Provide the [x, y] coordinate of the cell's center where the given text is located.  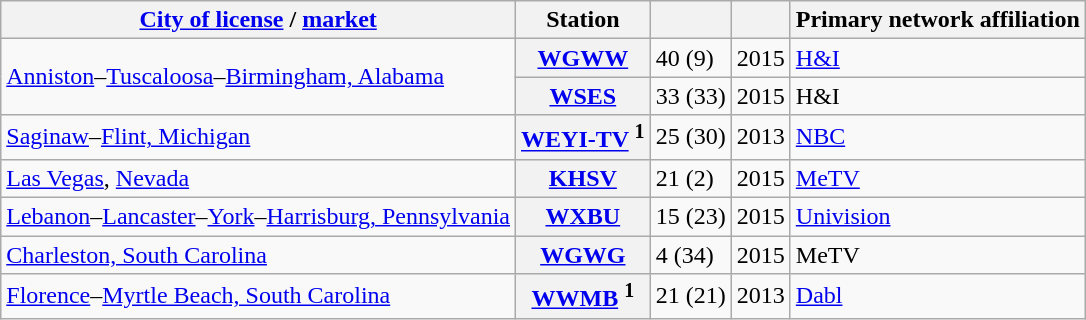
40 (9) [690, 58]
WSES [584, 96]
WEYI-TV 1 [584, 138]
4 (34) [690, 255]
NBC [938, 138]
21 (21) [690, 296]
21 (2) [690, 178]
WXBU [584, 217]
Primary network affiliation [938, 20]
Charleston, South Carolina [258, 255]
33 (33) [690, 96]
Las Vegas, Nevada [258, 178]
Lebanon–Lancaster–York–Harrisburg, Pennsylvania [258, 217]
25 (30) [690, 138]
WGWG [584, 255]
Anniston–Tuscaloosa–Birmingham, Alabama [258, 77]
WGWW [584, 58]
Station [584, 20]
Univision [938, 217]
15 (23) [690, 217]
Saginaw–Flint, Michigan [258, 138]
KHSV [584, 178]
Dabl [938, 296]
City of license / market [258, 20]
WWMB 1 [584, 296]
Florence–Myrtle Beach, South Carolina [258, 296]
